Provide the [x, y] coordinate of the cell's center where the given text is located.  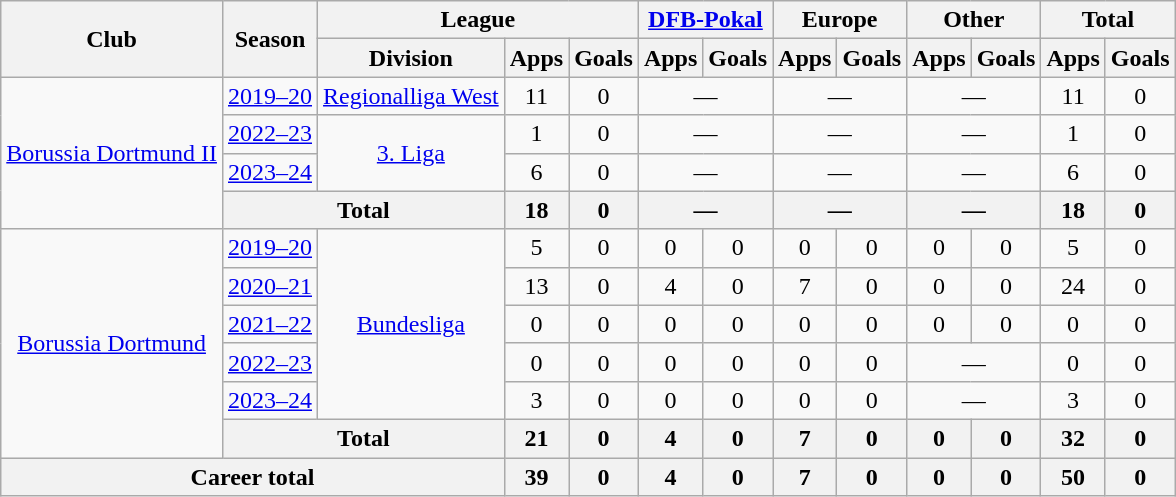
2021–22 [270, 324]
13 [536, 286]
Other [974, 20]
Division [412, 58]
32 [1073, 438]
50 [1073, 477]
League [478, 20]
DFB-Pokal [705, 20]
Regionalliga West [412, 96]
Europe [840, 20]
Borussia Dortmund [112, 343]
Club [112, 39]
Career total [252, 477]
24 [1073, 286]
2020–21 [270, 286]
Borussia Dortmund II [112, 153]
3. Liga [412, 153]
21 [536, 438]
Bundesliga [412, 324]
39 [536, 477]
Season [270, 39]
